Return the [x, y] coordinate for the center point of the cell that contains the specified text.  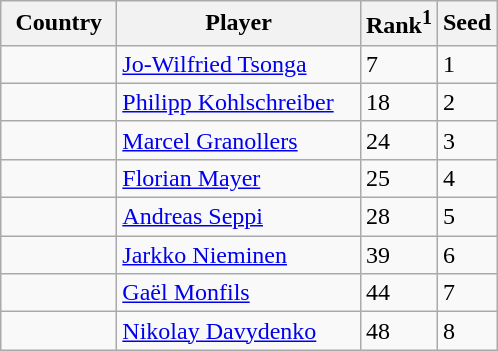
2 [466, 102]
39 [398, 255]
Country [59, 24]
44 [398, 293]
4 [466, 178]
5 [466, 217]
Jo-Wilfried Tsonga [239, 64]
18 [398, 102]
25 [398, 178]
48 [398, 331]
24 [398, 140]
Marcel Granollers [239, 140]
Andreas Seppi [239, 217]
Philipp Kohlschreiber [239, 102]
8 [466, 331]
Rank1 [398, 24]
Gaël Monfils [239, 293]
Player [239, 24]
3 [466, 140]
Florian Mayer [239, 178]
28 [398, 217]
1 [466, 64]
Nikolay Davydenko [239, 331]
6 [466, 255]
Jarkko Nieminen [239, 255]
Seed [466, 24]
